Capture the cell that displays the provided text and extract its (x, y) central coordinate. 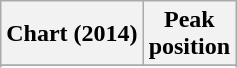
Peakposition (189, 34)
Chart (2014) (72, 34)
